Scan for the cell matching the given text and deliver its (x, y) coordinate at center. 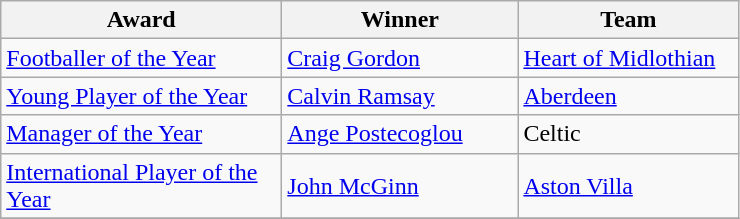
Ange Postecoglou (400, 134)
International Player of the Year (142, 186)
Team (628, 20)
Craig Gordon (400, 58)
Aberdeen (628, 96)
John McGinn (400, 186)
Celtic (628, 134)
Heart of Midlothian (628, 58)
Award (142, 20)
Winner (400, 20)
Footballer of the Year (142, 58)
Manager of the Year (142, 134)
Calvin Ramsay (400, 96)
Aston Villa (628, 186)
Young Player of the Year (142, 96)
